Capture the cell that displays the provided text and extract its [x, y] central coordinate. 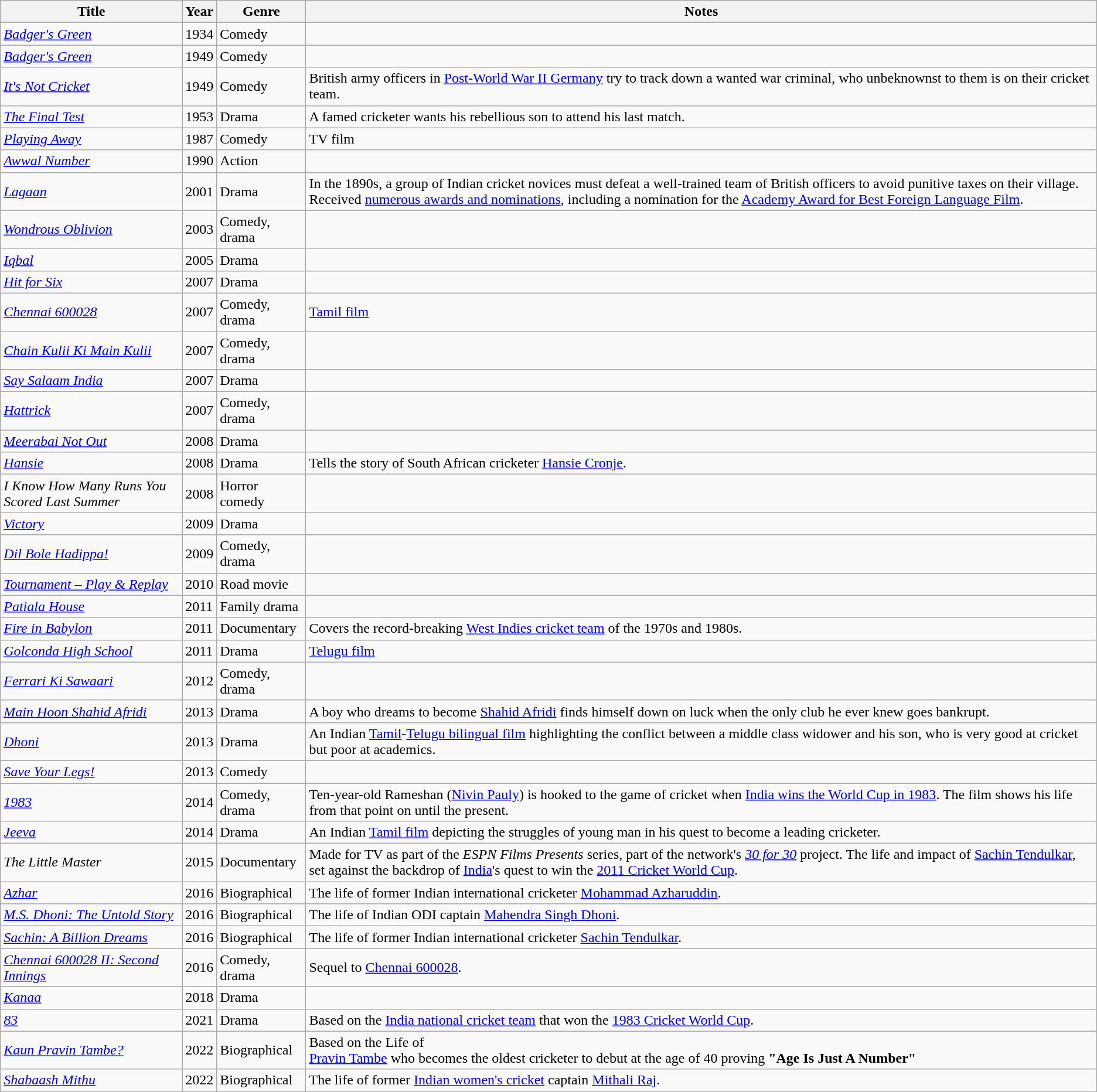
Chennai 600028 II: Second Innings [91, 968]
Hit for Six [91, 282]
Based on the Life of Pravin Tambe who becomes the oldest cricketer to debut at the age of 40 proving "Age Is Just A Number" [701, 1050]
Year [199, 12]
Tamil film [701, 312]
Action [261, 161]
The life of Indian ODI captain Mahendra Singh Dhoni. [701, 915]
Dil Bole Hadippa! [91, 554]
The life of former Indian international cricketer Sachin Tendulkar. [701, 937]
2021 [199, 1020]
2015 [199, 862]
2003 [199, 230]
Horror comedy [261, 493]
2001 [199, 191]
A boy who dreams to become Shahid Afridi finds himself down on luck when the only club he ever knew goes bankrupt. [701, 711]
Playing Away [91, 139]
British army officers in Post-World War II Germany try to track down a wanted war criminal, who unbeknownst to them is on their cricket team. [701, 87]
Awwal Number [91, 161]
Jeeva [91, 832]
Meerabai Not Out [91, 441]
Sachin: A Billion Dreams [91, 937]
Wondrous Oblivion [91, 230]
Iqbal [91, 260]
Azhar [91, 893]
Hansie [91, 463]
Genre [261, 12]
Family drama [261, 606]
Notes [701, 12]
Victory [91, 524]
2012 [199, 681]
2010 [199, 584]
TV film [701, 139]
Ferrari Ki Sawaari [91, 681]
The Final Test [91, 117]
Main Hoon Shahid Afridi [91, 711]
Chennai 600028 [91, 312]
Based on the India national cricket team that won the 1983 Cricket World Cup. [701, 1020]
Road movie [261, 584]
1987 [199, 139]
Patiala House [91, 606]
Tells the story of South African cricketer Hansie Cronje. [701, 463]
An Indian Tamil film depicting the struggles of young man in his quest to become a leading cricketer. [701, 832]
Kaun Pravin Tambe? [91, 1050]
1934 [199, 34]
2018 [199, 998]
Lagaan [91, 191]
The life of former Indian international cricketer Mohammad Azharuddin. [701, 893]
2005 [199, 260]
I Know How Many Runs You Scored Last Summer [91, 493]
Fire in Babylon [91, 629]
1990 [199, 161]
Save Your Legs! [91, 772]
The life of former Indian women's cricket captain Mithali Raj. [701, 1080]
It's Not Cricket [91, 87]
Sequel to Chennai 600028. [701, 968]
Golconda High School [91, 651]
Dhoni [91, 742]
A famed cricketer wants his rebellious son to attend his last match. [701, 117]
1983 [91, 801]
Title [91, 12]
Kanaa [91, 998]
Chain Kulii Ki Main Kulii [91, 350]
Tournament – Play & Replay [91, 584]
1953 [199, 117]
The Little Master [91, 862]
M.S. Dhoni: The Untold Story [91, 915]
83 [91, 1020]
Shabaash Mithu [91, 1080]
Say Salaam India [91, 381]
Covers the record-breaking West Indies cricket team of the 1970s and 1980s. [701, 629]
Hattrick [91, 411]
Telugu film [701, 651]
